Capture the cell that displays the provided text and extract its (X, Y) central coordinate. 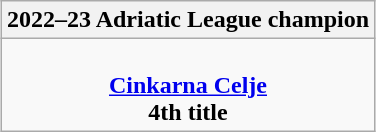
2022–23 Adriatic League champion (188, 20)
Cinkarna Celje4th title (188, 85)
